Determine the [x, y] coordinate at the center of the cell enclosing the given text.  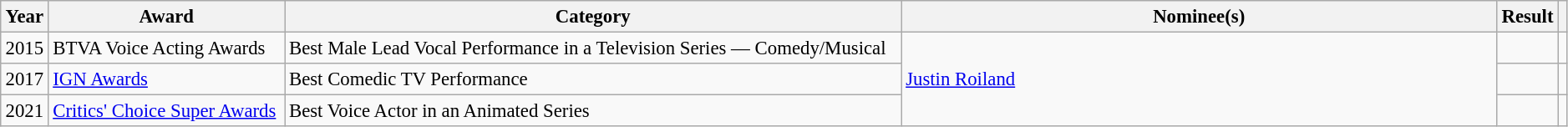
2021 [25, 111]
Category [593, 17]
Year [25, 17]
Best Comedic TV Performance [593, 79]
IGN Awards [167, 79]
Nominee(s) [1200, 17]
Result [1528, 17]
2015 [25, 48]
Best Male Lead Vocal Performance in a Television Series — Comedy/Musical [593, 48]
Best Voice Actor in an Animated Series [593, 111]
Award [167, 17]
Justin Roiland [1200, 80]
BTVA Voice Acting Awards [167, 48]
2017 [25, 79]
Critics' Choice Super Awards [167, 111]
